Output the (X, Y) coordinate of the center of the cell containing the given text.  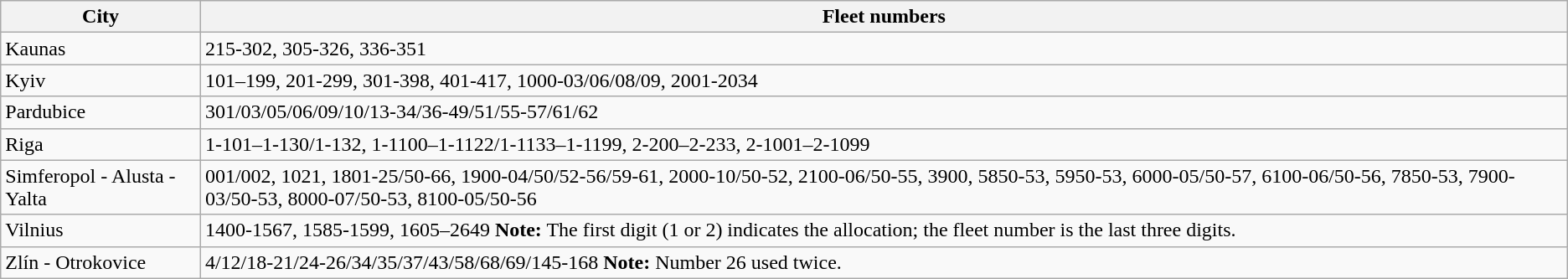
1400-1567, 1585-1599, 1605–2649 Note: The first digit (1 or 2) indicates the allocation; the fleet number is the last three digits. (884, 230)
Zlín - Otrokovice (101, 262)
Vilnius (101, 230)
Fleet numbers (884, 17)
Simferopol - Alusta - Yalta (101, 188)
Kaunas (101, 49)
Pardubice (101, 112)
4/12/18-21/24-26/34/35/37/43/58/68/69/145-168 Note: Number 26 used twice. (884, 262)
1-101–1-130/1-132, 1-1100–1-1122/1-1133–1-1199, 2-200–2-233, 2-1001–2-1099 (884, 144)
Riga (101, 144)
City (101, 17)
301/03/05/06/09/10/13-34/36-49/51/55-57/61/62 (884, 112)
Kyiv (101, 80)
215-302, 305-326, 336-351 (884, 49)
101–199, 201-299, 301-398, 401-417, 1000-03/06/08/09, 2001-2034 (884, 80)
